Scan for the cell matching the given text and deliver its [X, Y] coordinate at center. 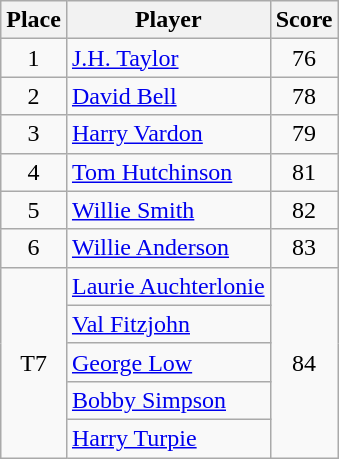
Score [304, 20]
Willie Anderson [168, 248]
George Low [168, 362]
Player [168, 20]
T7 [34, 362]
Harry Turpie [168, 438]
79 [304, 134]
Laurie Auchterlonie [168, 286]
4 [34, 172]
76 [304, 58]
5 [34, 210]
Harry Vardon [168, 134]
6 [34, 248]
82 [304, 210]
Tom Hutchinson [168, 172]
78 [304, 96]
83 [304, 248]
2 [34, 96]
Willie Smith [168, 210]
J.H. Taylor [168, 58]
1 [34, 58]
Bobby Simpson [168, 400]
84 [304, 362]
David Bell [168, 96]
3 [34, 134]
81 [304, 172]
Place [34, 20]
Val Fitzjohn [168, 324]
